Return the (x, y) coordinate for the center point of the cell that contains the specified text.  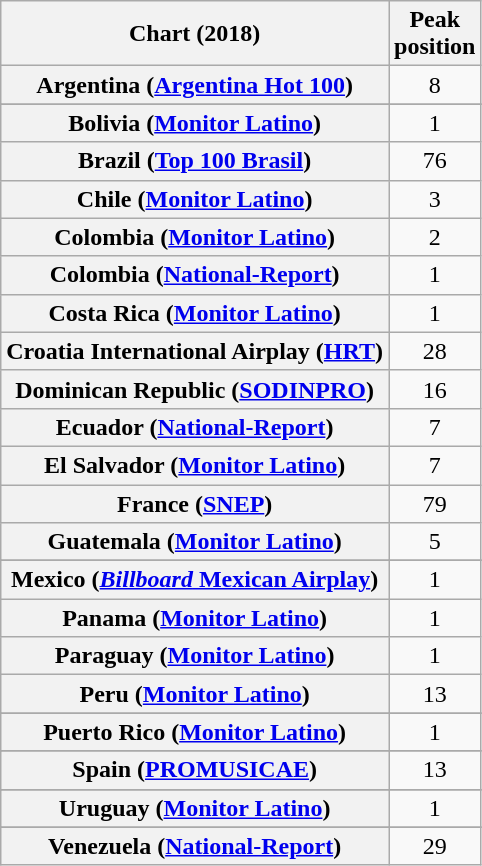
76 (435, 161)
Chart (2018) (195, 34)
France (SNEP) (195, 503)
3 (435, 199)
Croatia International Airplay (HRT) (195, 351)
El Salvador (Monitor Latino) (195, 465)
Colombia (Monitor Latino) (195, 237)
Peru (Monitor Latino) (195, 694)
Spain (PROMUSICAE) (195, 770)
Colombia (National-Report) (195, 275)
Mexico (Billboard Mexican Airplay) (195, 580)
Paraguay (Monitor Latino) (195, 656)
29 (435, 846)
Argentina (Argentina Hot 100) (195, 85)
16 (435, 389)
8 (435, 85)
Panama (Monitor Latino) (195, 618)
2 (435, 237)
Ecuador (National-Report) (195, 427)
Guatemala (Monitor Latino) (195, 542)
Costa Rica (Monitor Latino) (195, 313)
5 (435, 542)
Uruguay (Monitor Latino) (195, 808)
28 (435, 351)
79 (435, 503)
Peak position (435, 34)
Puerto Rico (Monitor Latino) (195, 732)
Dominican Republic (SODINPRO) (195, 389)
Brazil (Top 100 Brasil) (195, 161)
Venezuela (National-Report) (195, 846)
Chile (Monitor Latino) (195, 199)
Bolivia (Monitor Latino) (195, 123)
